Scan for the cell matching the given text and deliver its (X, Y) coordinate at center. 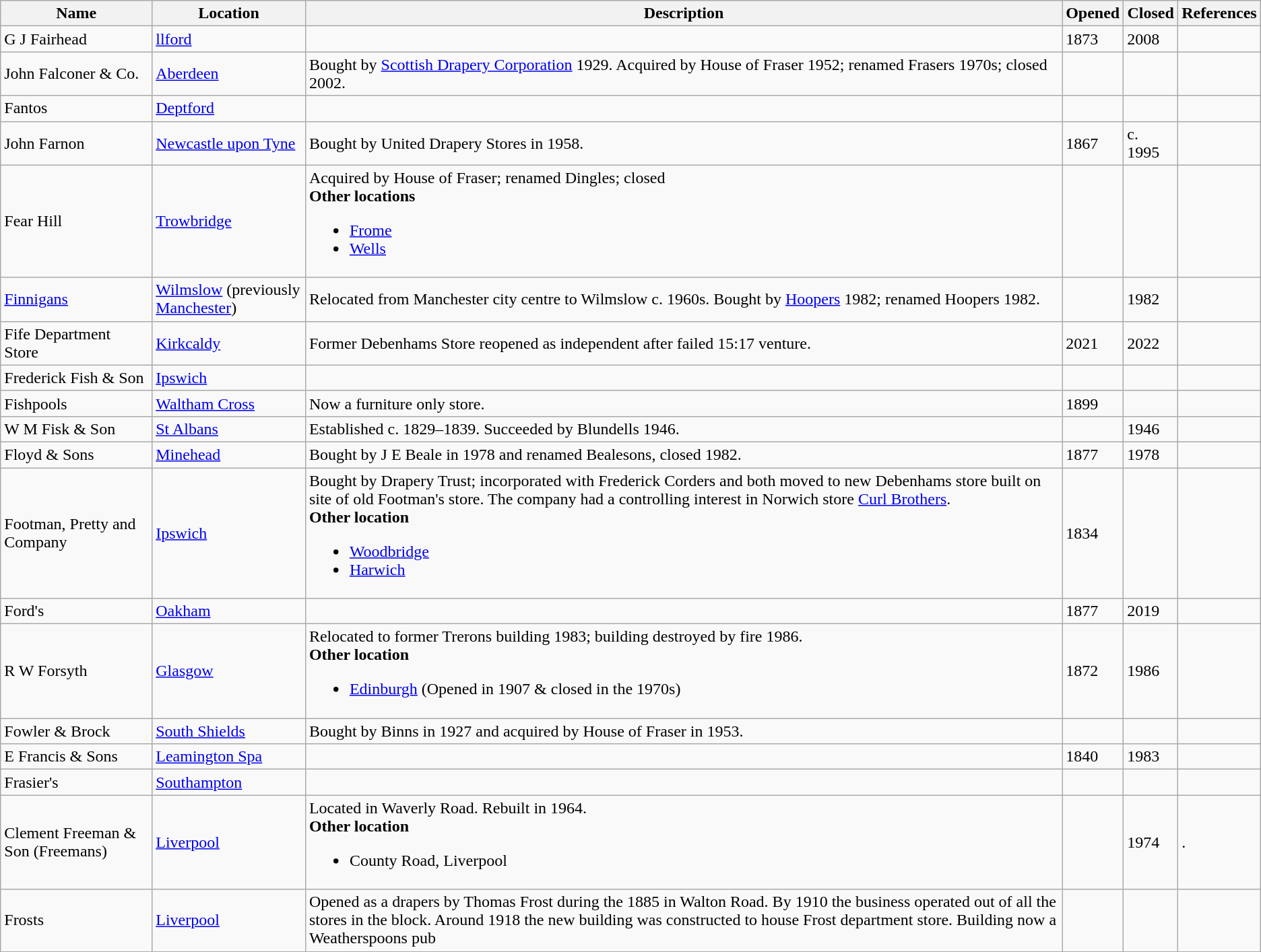
2021 (1093, 343)
Relocated from Manchester city centre to Wilmslow c. 1960s. Bought by Hoopers 1982; renamed Hoopers 1982. (683, 299)
1873 (1093, 39)
Trowbridge (229, 221)
1872 (1093, 671)
1974 (1151, 842)
Southampton (229, 782)
Relocated to former Trerons building 1983; building destroyed by fire 1986.Other locationEdinburgh (Opened in 1907 & closed in the 1970s) (683, 671)
Now a furniture only store. (683, 403)
Wilmslow (previously Manchester) (229, 299)
Aberdeen (229, 74)
1840 (1093, 757)
South Shields (229, 731)
Frederick Fish & Son (77, 378)
Location (229, 13)
Fowler & Brock (77, 731)
Deptford (229, 108)
E Francis & Sons (77, 757)
Minehead (229, 454)
2019 (1151, 611)
1982 (1151, 299)
W M Fisk & Son (77, 429)
Leamington Spa (229, 757)
Bought by United Drapery Stores in 1958. (683, 143)
1978 (1151, 454)
llford (229, 39)
Fantos (77, 108)
1867 (1093, 143)
Opened (1093, 13)
Bought by J E Beale in 1978 and renamed Bealesons, closed 1982. (683, 454)
Name (77, 13)
Bought by Scottish Drapery Corporation 1929. Acquired by House of Fraser 1952; renamed Frasers 1970s; closed 2002. (683, 74)
John Falconer & Co. (77, 74)
Fishpools (77, 403)
Newcastle upon Tyne (229, 143)
G J Fairhead (77, 39)
1983 (1151, 757)
Finnigans (77, 299)
St Albans (229, 429)
Ford's (77, 611)
R W Forsyth (77, 671)
Waltham Cross (229, 403)
Acquired by House of Fraser; renamed Dingles; closedOther locationsFromeWells (683, 221)
1834 (1093, 533)
c. 1995 (1151, 143)
1986 (1151, 671)
Former Debenhams Store reopened as independent after failed 15:17 venture. (683, 343)
Frosts (77, 920)
Clement Freeman & Son (Freemans) (77, 842)
Bought by Binns in 1927 and acquired by House of Fraser in 1953. (683, 731)
Kirkcaldy (229, 343)
Oakham (229, 611)
Glasgow (229, 671)
Located in Waverly Road. Rebuilt in 1964.Other locationCounty Road, Liverpool (683, 842)
2008 (1151, 39)
Fear Hill (77, 221)
Description (683, 13)
Fife Department Store (77, 343)
Established c. 1829–1839. Succeeded by Blundells 1946. (683, 429)
1946 (1151, 429)
2022 (1151, 343)
Closed (1151, 13)
. (1219, 842)
John Farnon (77, 143)
Footman, Pretty and Company (77, 533)
Frasier's (77, 782)
1899 (1093, 403)
References (1219, 13)
Floyd & Sons (77, 454)
